From the cell containing the given text, extract its center point as (X, Y) coordinate. 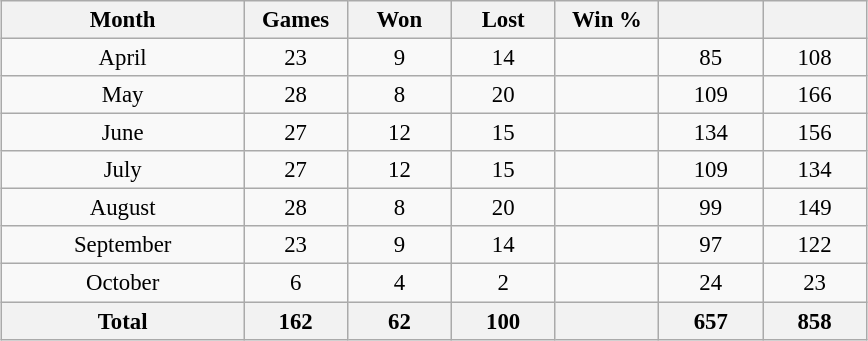
166 (815, 95)
October (123, 283)
Won (399, 20)
April (123, 57)
657 (711, 321)
162 (296, 321)
99 (711, 208)
August (123, 208)
156 (815, 133)
85 (711, 57)
97 (711, 245)
149 (815, 208)
Win % (607, 20)
108 (815, 57)
June (123, 133)
24 (711, 283)
4 (399, 283)
Games (296, 20)
858 (815, 321)
September (123, 245)
100 (503, 321)
Total (123, 321)
6 (296, 283)
Month (123, 20)
2 (503, 283)
May (123, 95)
122 (815, 245)
Lost (503, 20)
July (123, 170)
62 (399, 321)
